Return [x, y] of the center of cell containing provided text 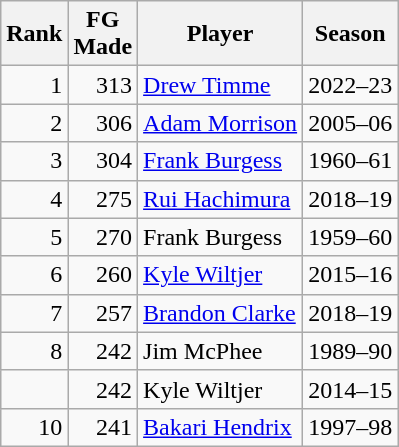
Jim McPhee [220, 351]
Rank [34, 34]
Bakari Hendrix [220, 427]
257 [103, 313]
1989–90 [350, 351]
Drew Timme [220, 85]
306 [103, 123]
10 [34, 427]
Adam Morrison [220, 123]
3 [34, 161]
FGMade [103, 34]
2014–15 [350, 389]
270 [103, 237]
Brandon Clarke [220, 313]
1959–60 [350, 237]
304 [103, 161]
Rui Hachimura [220, 199]
2005–06 [350, 123]
8 [34, 351]
5 [34, 237]
275 [103, 199]
313 [103, 85]
1997–98 [350, 427]
260 [103, 275]
4 [34, 199]
6 [34, 275]
1960–61 [350, 161]
2022–23 [350, 85]
2015–16 [350, 275]
7 [34, 313]
241 [103, 427]
2 [34, 123]
Season [350, 34]
Player [220, 34]
1 [34, 85]
